Output the (x, y) coordinate of the center of the cell containing the given text.  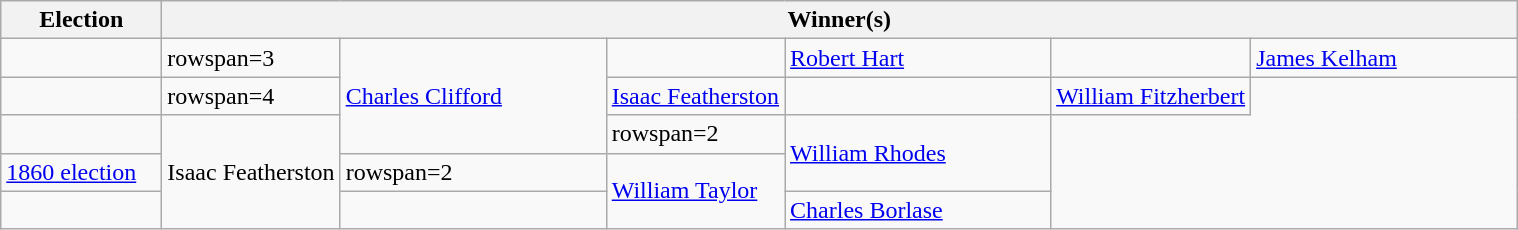
1860 election (82, 172)
James Kelham (1384, 58)
William Fitzherbert (1151, 96)
Robert Hart (918, 58)
Winner(s) (840, 20)
rowspan=4 (251, 96)
Charles Borlase (918, 210)
William Taylor (695, 191)
rowspan=3 (251, 58)
Charles Clifford (473, 96)
William Rhodes (918, 153)
Election (82, 20)
